Determine the (x, y) coordinate at the center of the cell enclosing the given text.  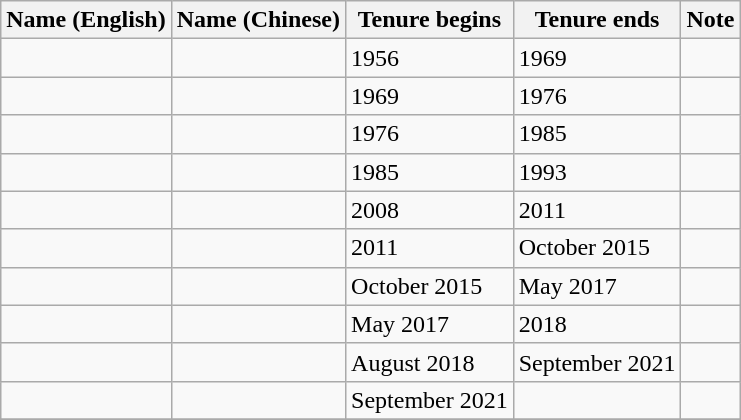
1956 (430, 58)
August 2018 (430, 362)
1993 (597, 172)
2008 (430, 210)
Name (Chinese) (258, 20)
Note (710, 20)
Tenure ends (597, 20)
Name (English) (86, 20)
2018 (597, 324)
Tenure begins (430, 20)
